Pinpoint the cell where the given text exists, returning its [x, y] midpoint coordinate. 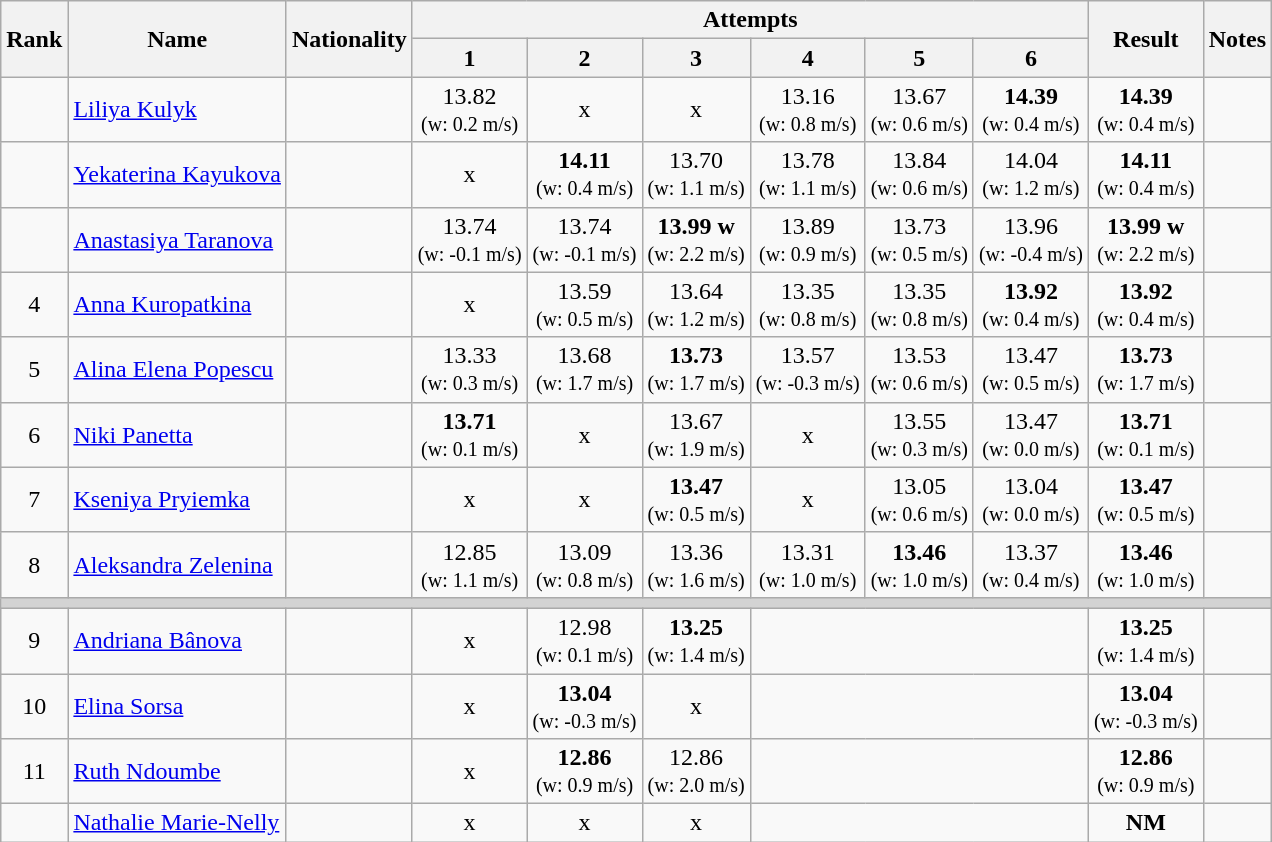
Nationality [349, 39]
Rank [34, 39]
13.55(w: 0.3 m/s) [919, 434]
13.84(w: 0.6 m/s) [919, 174]
13.09(w: 0.8 m/s) [584, 564]
13.67(w: 1.9 m/s) [696, 434]
10 [34, 706]
9 [34, 640]
13.82(w: 0.2 m/s) [470, 110]
13.33(w: 0.3 m/s) [470, 370]
12.98(w: 0.1 m/s) [584, 640]
Notes [1237, 39]
13.37(w: 0.4 m/s) [1030, 564]
Liliya Kulyk [178, 110]
Ruth Ndoumbe [178, 772]
7 [34, 500]
1 [470, 58]
Niki Panetta [178, 434]
13.89(w: 0.9 m/s) [808, 240]
3 [696, 58]
13.70(w: 1.1 m/s) [696, 174]
13.04(w: 0.0 m/s) [1030, 500]
13.96(w: -0.4 m/s) [1030, 240]
Attempts [750, 20]
14.04(w: 1.2 m/s) [1030, 174]
Nathalie Marie-Nelly [178, 823]
13.78(w: 1.1 m/s) [808, 174]
13.31(w: 1.0 m/s) [808, 564]
13.36(w: 1.6 m/s) [696, 564]
Elina Sorsa [178, 706]
13.73(w: 0.5 m/s) [919, 240]
2 [584, 58]
13.16(w: 0.8 m/s) [808, 110]
Anastasiya Taranova [178, 240]
12.86(w: 2.0 m/s) [696, 772]
Name [178, 39]
Alina Elena Popescu [178, 370]
Andriana Bânova [178, 640]
13.68(w: 1.7 m/s) [584, 370]
Aleksandra Zelenina [178, 564]
13.53(w: 0.6 m/s) [919, 370]
Yekaterina Kayukova [178, 174]
13.64(w: 1.2 m/s) [696, 304]
8 [34, 564]
13.59(w: 0.5 m/s) [584, 304]
13.67(w: 0.6 m/s) [919, 110]
11 [34, 772]
Anna Kuropatkina [178, 304]
NM [1146, 823]
13.47(w: 0.0 m/s) [1030, 434]
13.05(w: 0.6 m/s) [919, 500]
13.57(w: -0.3 m/s) [808, 370]
12.85(w: 1.1 m/s) [470, 564]
Kseniya Pryiemka [178, 500]
Result [1146, 39]
